Output the (x, y) coordinate of the center of the cell containing the given text.  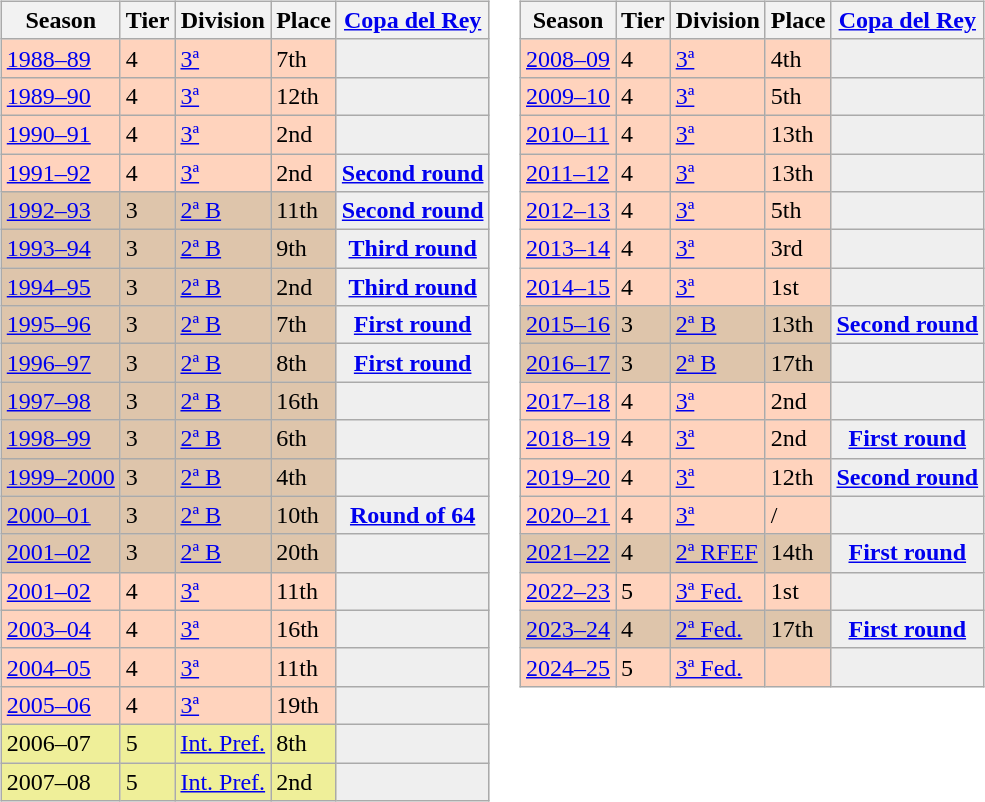
2005–06 (60, 705)
10th (304, 515)
1992–93 (60, 211)
1991–92 (60, 173)
2024–25 (568, 667)
2ª RFEF (718, 553)
2014–15 (568, 287)
1988–89 (60, 58)
2020–21 (568, 515)
1998–99 (60, 439)
2012–13 (568, 211)
2015–16 (568, 325)
1997–98 (60, 401)
1999–2000 (60, 477)
2007–08 (60, 781)
2018–19 (568, 439)
2022–23 (568, 591)
6th (304, 439)
2021–22 (568, 553)
1996–97 (60, 363)
2010–11 (568, 134)
2003–04 (60, 629)
2019–20 (568, 477)
2017–18 (568, 401)
1995–96 (60, 325)
1989–90 (60, 96)
2ª Fed. (718, 629)
1994–95 (60, 287)
1993–94 (60, 249)
/ (798, 515)
2009–10 (568, 96)
1990–91 (60, 134)
9th (304, 249)
Round of 64 (412, 515)
2023–24 (568, 629)
2000–01 (60, 515)
2004–05 (60, 667)
14th (798, 553)
2013–14 (568, 249)
2011–12 (568, 173)
2006–07 (60, 743)
20th (304, 553)
3rd (798, 249)
2008–09 (568, 58)
2016–17 (568, 363)
19th (304, 705)
